Return [x, y] of the center of cell containing provided text 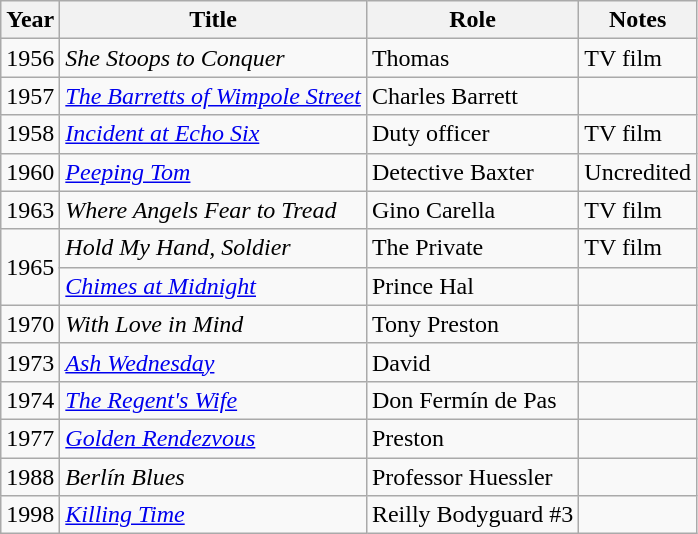
Berlín Blues [214, 477]
Peeping Tom [214, 172]
Incident at Echo Six [214, 134]
Gino Carella [472, 210]
Notes [638, 20]
Don Fermín de Pas [472, 400]
Thomas [472, 58]
1956 [30, 58]
1974 [30, 400]
The Private [472, 248]
Reilly Bodyguard #3 [472, 515]
David [472, 362]
1963 [30, 210]
Chimes at Midnight [214, 286]
1957 [30, 96]
Role [472, 20]
Prince Hal [472, 286]
Detective Baxter [472, 172]
Title [214, 20]
1958 [30, 134]
1988 [30, 477]
Preston [472, 438]
1977 [30, 438]
Uncredited [638, 172]
She Stoops to Conquer [214, 58]
Tony Preston [472, 324]
1998 [30, 515]
Killing Time [214, 515]
Year [30, 20]
The Regent's Wife [214, 400]
1970 [30, 324]
With Love in Mind [214, 324]
1973 [30, 362]
Hold My Hand, Soldier [214, 248]
Duty officer [472, 134]
Golden Rendezvous [214, 438]
Charles Barrett [472, 96]
The Barretts of Wimpole Street [214, 96]
Where Angels Fear to Tread [214, 210]
1960 [30, 172]
1965 [30, 267]
Ash Wednesday [214, 362]
Professor Huessler [472, 477]
